Return [x, y] of the center of cell containing provided text 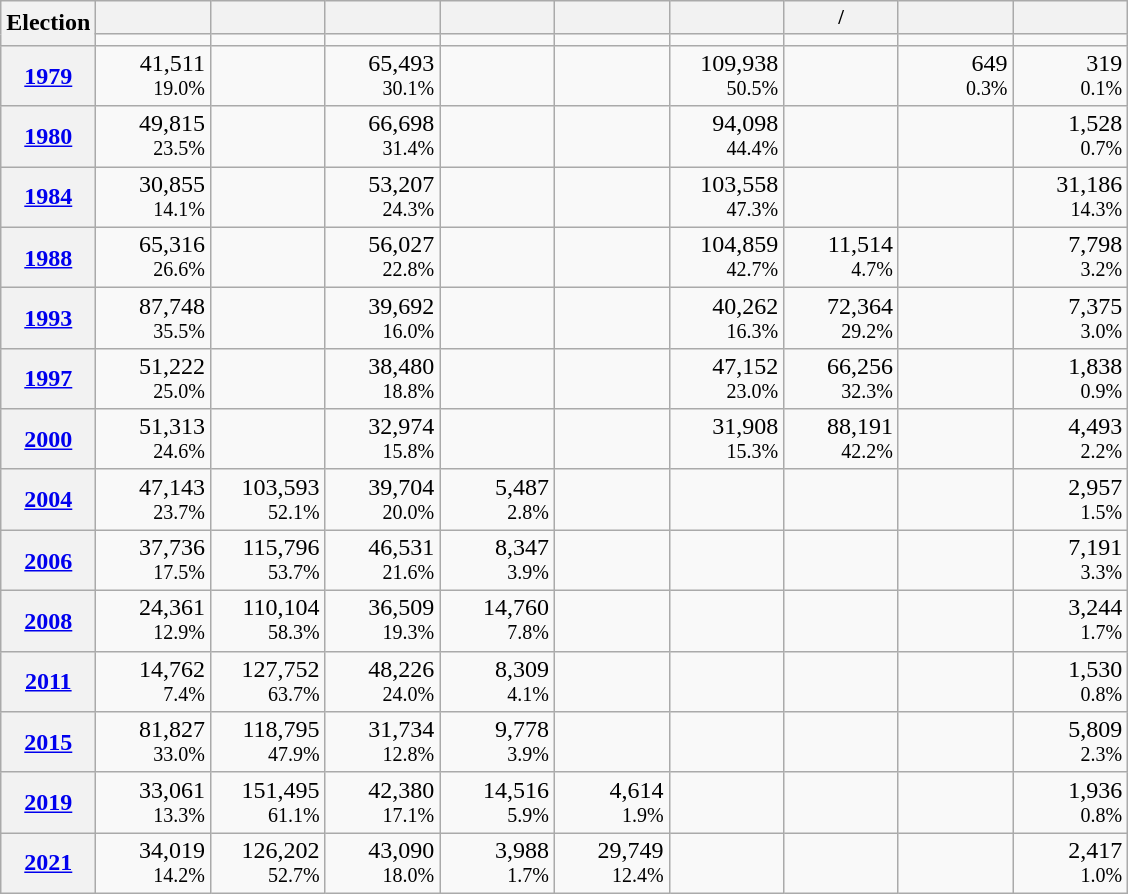
/ [842, 18]
7,7983.2% [1070, 258]
118,79547.9% [268, 742]
1988 [48, 258]
126,20252.7% [268, 864]
8,3473.9% [498, 560]
37,73617.5% [154, 560]
127,75263.7% [268, 682]
8,3094.1% [498, 682]
46,53121.6% [382, 560]
2000 [48, 440]
24,36112.9% [154, 622]
56,02722.8% [382, 258]
1,5280.7% [1070, 136]
7,3753.0% [1070, 318]
3,9881.7% [498, 864]
14,5165.9% [498, 802]
9,7783.9% [498, 742]
72,36429.2% [842, 318]
36,50919.3% [382, 622]
103,59352.1% [268, 500]
40,26216.3% [726, 318]
11,5144.7% [842, 258]
2008 [48, 622]
47,14323.7% [154, 500]
4,6141.9% [612, 802]
104,85942.7% [726, 258]
2004 [48, 500]
151,49561.1% [268, 802]
48,22624.0% [382, 682]
41,51119.0% [154, 76]
115,79653.7% [268, 560]
81,82733.0% [154, 742]
32,97415.8% [382, 440]
5,4872.8% [498, 500]
2015 [48, 742]
109,93850.5% [726, 76]
49,81523.5% [154, 136]
5,8092.3% [1070, 742]
31,90815.3% [726, 440]
29,74912.4% [612, 864]
2006 [48, 560]
1,5300.8% [1070, 682]
2,9571.5% [1070, 500]
110,10458.3% [268, 622]
3,2441.7% [1070, 622]
4,4932.2% [1070, 440]
39,69216.0% [382, 318]
3190.1% [1070, 76]
2019 [48, 802]
1,9360.8% [1070, 802]
38,48018.8% [382, 378]
66,25632.3% [842, 378]
42,38017.1% [382, 802]
14,7607.8% [498, 622]
1997 [48, 378]
51,31324.6% [154, 440]
1993 [48, 318]
65,49330.1% [382, 76]
30,85514.1% [154, 198]
14,7627.4% [154, 682]
2,4171.0% [1070, 864]
66,69831.4% [382, 136]
7,1913.3% [1070, 560]
51,22225.0% [154, 378]
34,01914.2% [154, 864]
94,09844.4% [726, 136]
31,18614.3% [1070, 198]
33,06113.3% [154, 802]
103,55847.3% [726, 198]
6490.3% [956, 76]
1,8380.9% [1070, 378]
1979 [48, 76]
Election [48, 24]
53,20724.3% [382, 198]
47,15223.0% [726, 378]
87,74835.5% [154, 318]
31,73412.8% [382, 742]
43,09018.0% [382, 864]
2011 [48, 682]
2021 [48, 864]
65,31626.6% [154, 258]
39,70420.0% [382, 500]
1984 [48, 198]
1980 [48, 136]
88,19142.2% [842, 440]
